Identify which cell holds the provided text, then report its [X, Y] central coordinate. 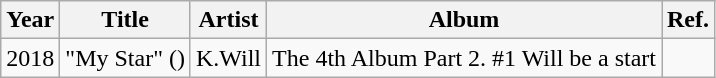
2018 [30, 58]
Title [126, 20]
Artist [228, 20]
"My Star" () [126, 58]
The 4th Album Part 2. #1 Will be a start [464, 58]
Album [464, 20]
Year [30, 20]
Ref. [688, 20]
K.Will [228, 58]
